Search for the cell housing the specified text and yield its (X, Y) center coordinate. 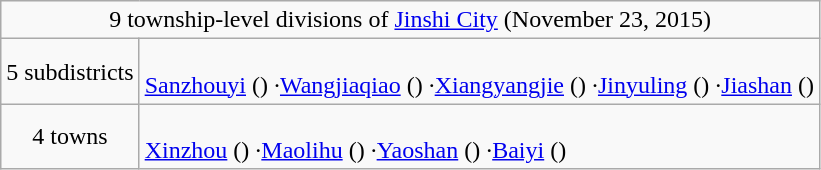
Xinzhou () ·Maolihu () ·Yaoshan () ·Baiyi () (479, 136)
9 township-level divisions of Jinshi City (November 23, 2015) (410, 20)
4 towns (70, 136)
5 subdistricts (70, 72)
Sanzhouyi () ·Wangjiaqiao () ·Xiangyangjie () ·Jinyuling () ·Jiashan () (479, 72)
